For the text-containing cell, return its midpoint in (x, y) coordinate format. 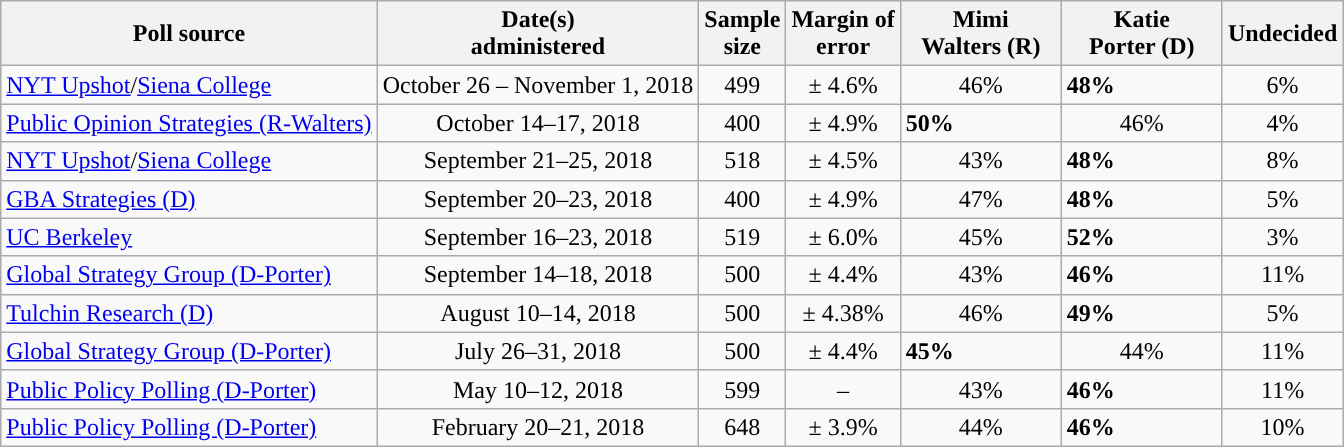
September 20–23, 2018 (538, 199)
± 4.38% (843, 313)
499 (742, 85)
May 10–12, 2018 (538, 389)
52% (1142, 237)
47% (980, 199)
± 6.0% (843, 237)
Margin oferror (843, 34)
UC Berkeley (189, 237)
GBA Strategies (D) (189, 199)
– (843, 389)
KatiePorter (D) (1142, 34)
Public Opinion Strategies (R-Walters) (189, 123)
10% (1282, 427)
3% (1282, 237)
± 4.5% (843, 161)
50% (980, 123)
± 3.9% (843, 427)
MimiWalters (R) (980, 34)
September 21–25, 2018 (538, 161)
February 20–21, 2018 (538, 427)
519 (742, 237)
49% (1142, 313)
Samplesize (742, 34)
August 10–14, 2018 (538, 313)
599 (742, 389)
Tulchin Research (D) (189, 313)
648 (742, 427)
October 26 – November 1, 2018 (538, 85)
September 14–18, 2018 (538, 275)
July 26–31, 2018 (538, 351)
Poll source (189, 34)
± 4.6% (843, 85)
8% (1282, 161)
Undecided (1282, 34)
October 14–17, 2018 (538, 123)
6% (1282, 85)
518 (742, 161)
September 16–23, 2018 (538, 237)
Date(s)administered (538, 34)
4% (1282, 123)
